For the text-containing cell, return its midpoint in [X, Y] coordinate format. 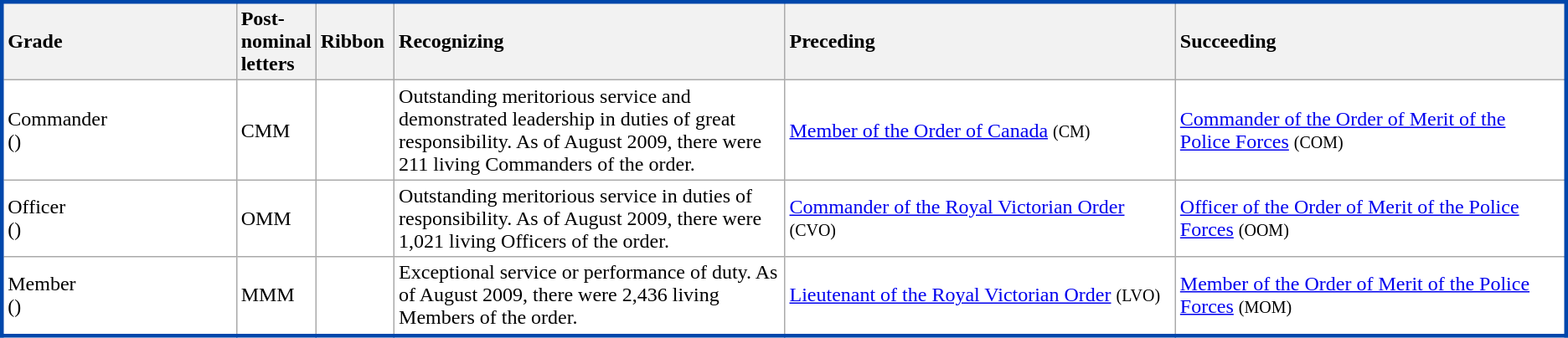
Outstanding meritorious service in duties of responsibility. As of August 2009, there were 1,021 living Officers of the order. [590, 218]
Member of the Order of Merit of the Police Forces (MOM) [1370, 296]
CMM [276, 131]
Commander of the Order of Merit of the Police Forces (COM) [1370, 131]
Officer of the Order of Merit of the Police Forces (OOM) [1370, 218]
Officer() [119, 218]
Exceptional service or performance of duty. As of August 2009, there were 2,436 living Members of the order. [590, 296]
Succeeding [1370, 41]
OMM [276, 218]
Commander of the Royal Victorian Order (CVO) [980, 218]
Member() [119, 296]
Lieutenant of the Royal Victorian Order (LVO) [980, 296]
MMM [276, 296]
Member of the Order of Canada (CM) [980, 131]
Preceding [980, 41]
Grade [119, 41]
Recognizing [590, 41]
Ribbon [355, 41]
Post-nominal letters [276, 41]
Commander() [119, 131]
